Locate the cell with the specified text and output its (x, y) center coordinate. 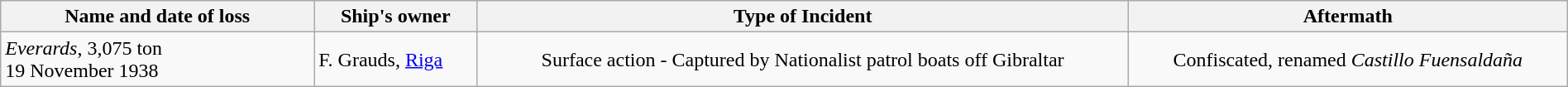
Name and date of loss (157, 17)
F. Grauds, Riga (395, 60)
Ship's owner (395, 17)
Type of Incident (802, 17)
Everards, 3,075 ton19 November 1938 (157, 60)
Surface action - Captured by Nationalist patrol boats off Gibraltar (802, 60)
Confiscated, renamed Castillo Fuensaldaña (1348, 60)
Aftermath (1348, 17)
